Locate the cell with the specified text and output its [x, y] center coordinate. 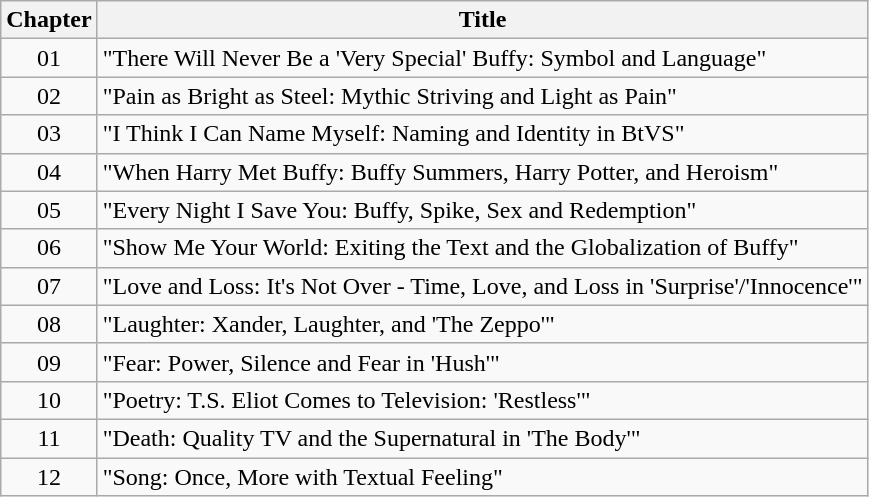
04 [49, 172]
07 [49, 286]
03 [49, 134]
"Death: Quality TV and the Supernatural in 'The Body'" [482, 438]
"I Think I Can Name Myself: Naming and Identity in BtVS" [482, 134]
"Every Night I Save You: Buffy, Spike, Sex and Redemption" [482, 210]
"Laughter: Xander, Laughter, and 'The Zeppo'" [482, 324]
12 [49, 477]
01 [49, 58]
"Love and Loss: It's Not Over - Time, Love, and Loss in 'Surprise'/'Innocence'" [482, 286]
02 [49, 96]
08 [49, 324]
"Poetry: T.S. Eliot Comes to Television: 'Restless'" [482, 400]
"When Harry Met Buffy: Buffy Summers, Harry Potter, and Heroism" [482, 172]
Chapter [49, 20]
10 [49, 400]
06 [49, 248]
11 [49, 438]
"Pain as Bright as Steel: Mythic Striving and Light as Pain" [482, 96]
09 [49, 362]
"Show Me Your World: Exiting the Text and the Globalization of Buffy" [482, 248]
Title [482, 20]
"There Will Never Be a 'Very Special' Buffy: Symbol and Language" [482, 58]
05 [49, 210]
"Fear: Power, Silence and Fear in 'Hush'" [482, 362]
"Song: Once, More with Textual Feeling" [482, 477]
